Locate the cell with the specified text and output its (X, Y) center coordinate. 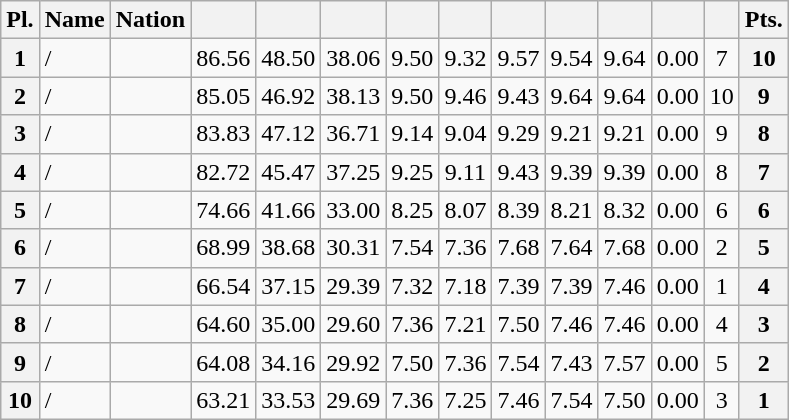
68.99 (224, 248)
9.57 (518, 58)
Nation (150, 20)
Pts. (764, 20)
7.21 (466, 324)
9.46 (466, 96)
63.21 (224, 400)
85.05 (224, 96)
9.14 (412, 134)
47.12 (288, 134)
8.39 (518, 210)
38.13 (354, 96)
34.16 (288, 362)
29.39 (354, 286)
8.21 (572, 210)
37.25 (354, 172)
33.53 (288, 400)
64.60 (224, 324)
38.06 (354, 58)
38.68 (288, 248)
9.32 (466, 58)
66.54 (224, 286)
64.08 (224, 362)
37.15 (288, 286)
Name (74, 20)
7.57 (624, 362)
9.54 (572, 58)
8.32 (624, 210)
41.66 (288, 210)
9.29 (518, 134)
74.66 (224, 210)
29.60 (354, 324)
30.31 (354, 248)
8.07 (466, 210)
86.56 (224, 58)
36.71 (354, 134)
48.50 (288, 58)
7.43 (572, 362)
35.00 (288, 324)
33.00 (354, 210)
46.92 (288, 96)
Pl. (20, 20)
9.04 (466, 134)
8.25 (412, 210)
7.32 (412, 286)
83.83 (224, 134)
82.72 (224, 172)
7.64 (572, 248)
7.25 (466, 400)
9.11 (466, 172)
9.25 (412, 172)
29.92 (354, 362)
45.47 (288, 172)
29.69 (354, 400)
7.18 (466, 286)
